Search for the cell housing the specified text and yield its [X, Y] center coordinate. 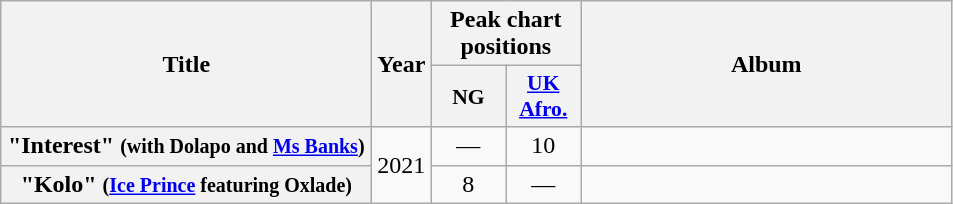
Year [402, 64]
NG [468, 96]
"Interest" (with Dolapo and Ms Banks) [186, 146]
UKAfro. [544, 96]
Peak chart positions [506, 34]
Title [186, 64]
2021 [402, 165]
Album [766, 64]
"Kolo" (Ice Prince featuring Oxlade) [186, 184]
10 [544, 146]
8 [468, 184]
